Search for the cell housing the specified text and yield its (x, y) center coordinate. 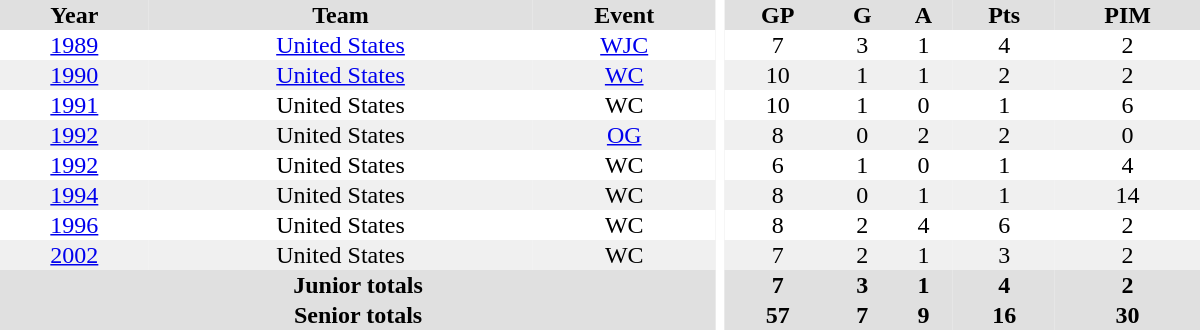
PIM (1128, 15)
Junior totals (358, 285)
2002 (74, 255)
A (924, 15)
30 (1128, 315)
1996 (74, 225)
9 (924, 315)
Team (341, 15)
1991 (74, 105)
Pts (1004, 15)
OG (624, 135)
Senior totals (358, 315)
Year (74, 15)
14 (1128, 195)
1990 (74, 75)
1994 (74, 195)
16 (1004, 315)
G (862, 15)
GP (778, 15)
1989 (74, 45)
57 (778, 315)
Event (624, 15)
WJC (624, 45)
